Detect which cell encompasses the target text, then output its [x, y] center coordinate. 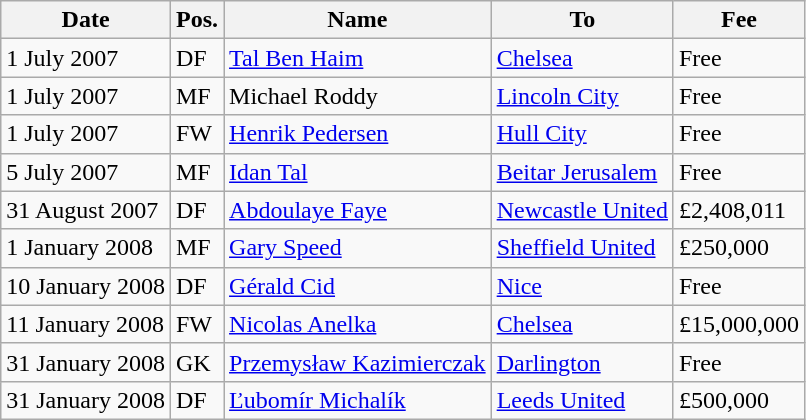
Michael Roddy [358, 96]
11 January 2008 [86, 324]
Lincoln City [582, 96]
10 January 2008 [86, 286]
£15,000,000 [738, 324]
Abdoulaye Faye [358, 210]
GK [196, 362]
£2,408,011 [738, 210]
£500,000 [738, 400]
Leeds United [582, 400]
Hull City [582, 134]
Przemysław Kazimierczak [358, 362]
Fee [738, 20]
Date [86, 20]
Newcastle United [582, 210]
£250,000 [738, 248]
31 August 2007 [86, 210]
To [582, 20]
Tal Ben Haim [358, 58]
Beitar Jerusalem [582, 172]
1 January 2008 [86, 248]
Sheffield United [582, 248]
Gérald Cid [358, 286]
5 July 2007 [86, 172]
Nice [582, 286]
Idan Tal [358, 172]
Darlington [582, 362]
Pos. [196, 20]
Henrik Pedersen [358, 134]
Ľubomír Michalík [358, 400]
Nicolas Anelka [358, 324]
Gary Speed [358, 248]
Name [358, 20]
